Locate the cell with the specified text and output its [X, Y] center coordinate. 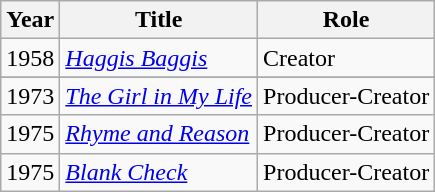
Haggis Baggis [159, 58]
1958 [30, 58]
The Girl in My Life [159, 96]
Title [159, 20]
Role [346, 20]
1973 [30, 96]
Rhyme and Reason [159, 134]
Creator [346, 58]
Blank Check [159, 172]
Year [30, 20]
